Return [x, y] of the center of cell containing provided text 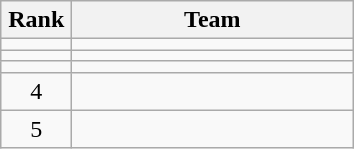
5 [36, 129]
Team [212, 20]
4 [36, 91]
Rank [36, 20]
